Provide the [X, Y] coordinate of the cell's center where the given text is located.  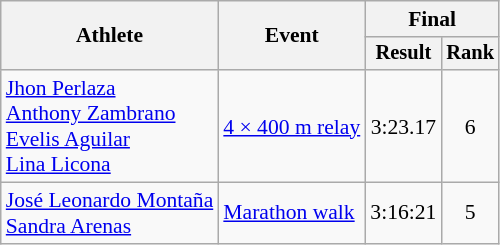
Jhon PerlazaAnthony ZambranoEvelis AguilarLina Licona [110, 126]
3:16:21 [403, 214]
Marathon walk [292, 214]
Athlete [110, 36]
3:23.17 [403, 126]
Event [292, 36]
5 [470, 214]
Rank [470, 54]
Result [403, 54]
Final [432, 19]
6 [470, 126]
4 × 400 m relay [292, 126]
José Leonardo MontañaSandra Arenas [110, 214]
